Return [x, y] of the center of cell containing provided text 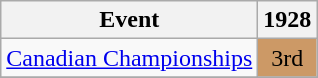
3rd [288, 58]
Event [130, 20]
1928 [288, 20]
Canadian Championships [130, 58]
